Locate the cell with the specified text and output its (x, y) center coordinate. 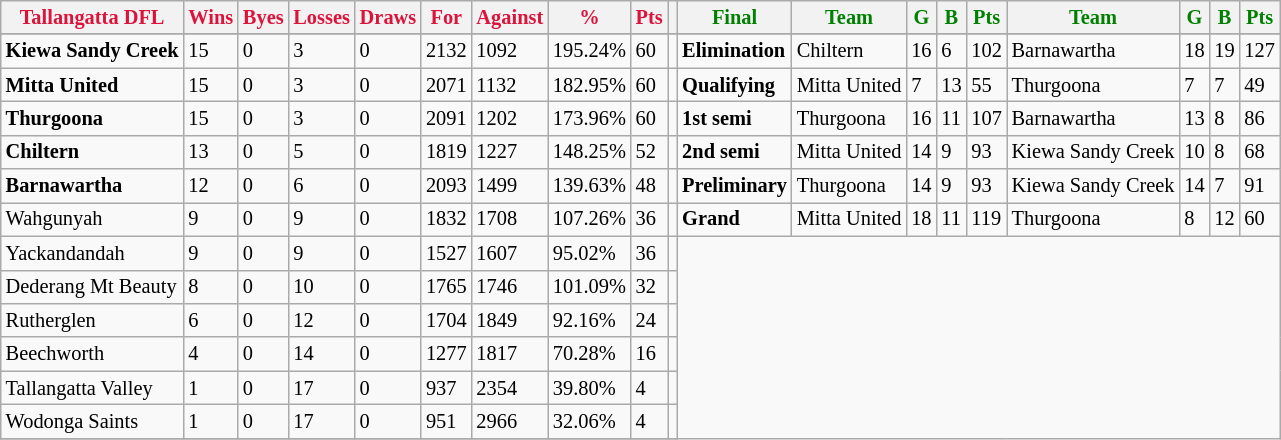
Rutherglen (92, 320)
91 (1259, 186)
Draws (388, 17)
182.95% (590, 85)
Elimination (734, 51)
1227 (510, 152)
Losses (321, 17)
19 (1224, 51)
Preliminary (734, 186)
2071 (446, 85)
Byes (263, 17)
Yackandandah (92, 253)
173.96% (590, 118)
2132 (446, 51)
139.63% (590, 186)
2966 (510, 421)
1st semi (734, 118)
937 (446, 388)
119 (986, 219)
127 (1259, 51)
68 (1259, 152)
1817 (510, 354)
Against (510, 17)
95.02% (590, 253)
101.09% (590, 287)
92.16% (590, 320)
1746 (510, 287)
% (590, 17)
148.25% (590, 152)
195.24% (590, 51)
Beechworth (92, 354)
Wins (210, 17)
55 (986, 85)
1819 (446, 152)
1832 (446, 219)
107 (986, 118)
2091 (446, 118)
1202 (510, 118)
2354 (510, 388)
Wahgunyah (92, 219)
Final (734, 17)
951 (446, 421)
39.80% (590, 388)
1092 (510, 51)
1527 (446, 253)
48 (650, 186)
70.28% (590, 354)
32 (650, 287)
1277 (446, 354)
Grand (734, 219)
1765 (446, 287)
1132 (510, 85)
107.26% (590, 219)
2093 (446, 186)
Qualifying (734, 85)
1849 (510, 320)
1704 (446, 320)
Tallangatta DFL (92, 17)
For (446, 17)
1499 (510, 186)
49 (1259, 85)
24 (650, 320)
Dederang Mt Beauty (92, 287)
1607 (510, 253)
86 (1259, 118)
5 (321, 152)
2nd semi (734, 152)
Wodonga Saints (92, 421)
1708 (510, 219)
Tallangatta Valley (92, 388)
102 (986, 51)
52 (650, 152)
32.06% (590, 421)
